Capture the cell that displays the provided text and extract its (x, y) central coordinate. 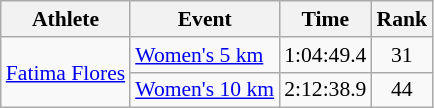
2:12:38.9 (325, 90)
1:04:49.4 (325, 55)
Women's 5 km (204, 55)
31 (402, 55)
Women's 10 km (204, 90)
Event (204, 19)
Time (325, 19)
Rank (402, 19)
Athlete (66, 19)
44 (402, 90)
Fatima Flores (66, 72)
